Return the [x, y] coordinate for the center point of the cell that contains the specified text.  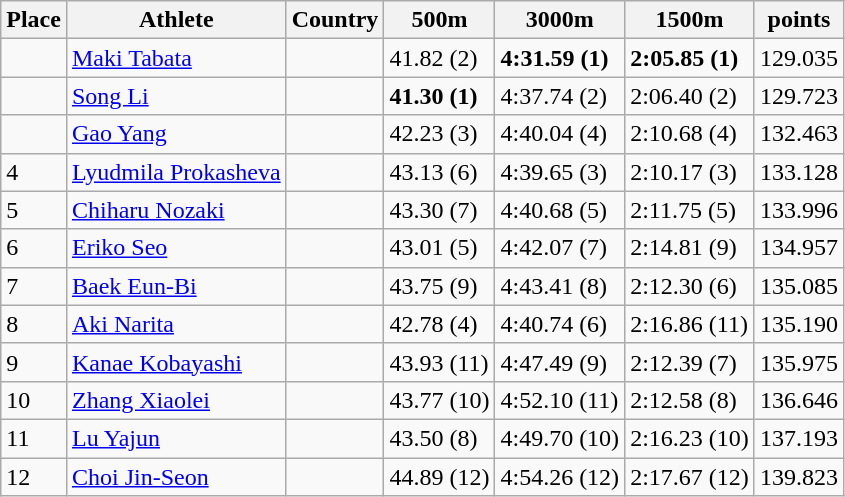
2:16.23 (10) [690, 438]
41.82 (2) [440, 58]
Zhang Xiaolei [176, 400]
132.463 [798, 134]
4:54.26 (12) [560, 477]
2:11.75 (5) [690, 210]
Athlete [176, 20]
500m [440, 20]
135.190 [798, 324]
2:06.40 (2) [690, 96]
4:52.10 (11) [560, 400]
136.646 [798, 400]
43.13 (6) [440, 172]
9 [34, 362]
42.23 (3) [440, 134]
Song Li [176, 96]
4:40.68 (5) [560, 210]
2:10.17 (3) [690, 172]
4:37.74 (2) [560, 96]
Choi Jin-Seon [176, 477]
42.78 (4) [440, 324]
41.30 (1) [440, 96]
2:05.85 (1) [690, 58]
Baek Eun-Bi [176, 286]
8 [34, 324]
Aki Narita [176, 324]
5 [34, 210]
6 [34, 248]
2:12.58 (8) [690, 400]
4:43.41 (8) [560, 286]
points [798, 20]
Chiharu Nozaki [176, 210]
43.75 (9) [440, 286]
4:49.70 (10) [560, 438]
1500m [690, 20]
12 [34, 477]
133.996 [798, 210]
Place [34, 20]
11 [34, 438]
4:47.49 (9) [560, 362]
2:16.86 (11) [690, 324]
7 [34, 286]
4:40.74 (6) [560, 324]
133.128 [798, 172]
134.957 [798, 248]
4 [34, 172]
137.193 [798, 438]
135.085 [798, 286]
Lu Yajun [176, 438]
Gao Yang [176, 134]
Lyudmila Prokasheva [176, 172]
10 [34, 400]
139.823 [798, 477]
4:42.07 (7) [560, 248]
Maki Tabata [176, 58]
43.50 (8) [440, 438]
4:40.04 (4) [560, 134]
135.975 [798, 362]
2:10.68 (4) [690, 134]
Country [335, 20]
2:17.67 (12) [690, 477]
129.035 [798, 58]
129.723 [798, 96]
2:12.39 (7) [690, 362]
4:39.65 (3) [560, 172]
4:31.59 (1) [560, 58]
2:14.81 (9) [690, 248]
43.01 (5) [440, 248]
43.77 (10) [440, 400]
3000m [560, 20]
44.89 (12) [440, 477]
2:12.30 (6) [690, 286]
Eriko Seo [176, 248]
Kanae Kobayashi [176, 362]
43.93 (11) [440, 362]
43.30 (7) [440, 210]
